For the text-containing cell, return its midpoint in [X, Y] coordinate format. 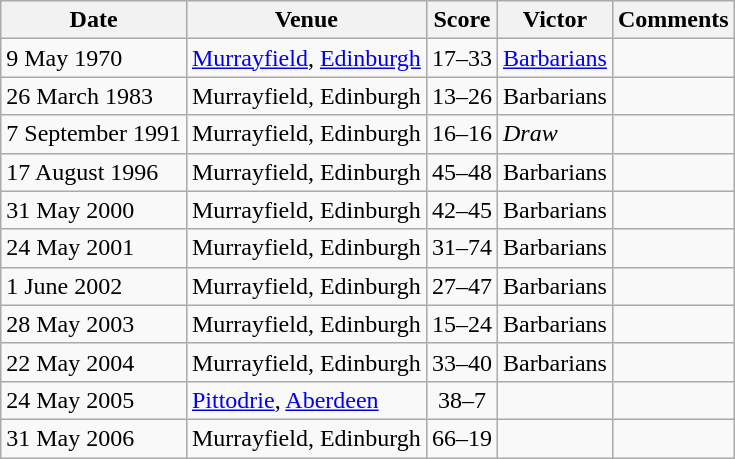
31 May 2006 [94, 438]
27–47 [462, 286]
26 March 1983 [94, 96]
7 September 1991 [94, 134]
Comments [673, 20]
Draw [554, 134]
Victor [554, 20]
15–24 [462, 324]
42–45 [462, 210]
22 May 2004 [94, 362]
16–16 [462, 134]
13–26 [462, 96]
17 August 1996 [94, 172]
33–40 [462, 362]
9 May 1970 [94, 58]
24 May 2005 [94, 400]
28 May 2003 [94, 324]
31–74 [462, 248]
45–48 [462, 172]
Score [462, 20]
24 May 2001 [94, 248]
Date [94, 20]
1 June 2002 [94, 286]
17–33 [462, 58]
Pittodrie, Aberdeen [306, 400]
38–7 [462, 400]
31 May 2000 [94, 210]
66–19 [462, 438]
Venue [306, 20]
